Extract the (x, y) coordinate from the center of the cell holding the provided text.  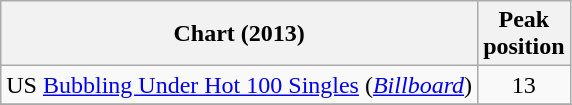
US Bubbling Under Hot 100 Singles (Billboard) (240, 85)
13 (524, 85)
Peakposition (524, 34)
Chart (2013) (240, 34)
